Extract the (X, Y) coordinate from the center of the cell holding the provided text.  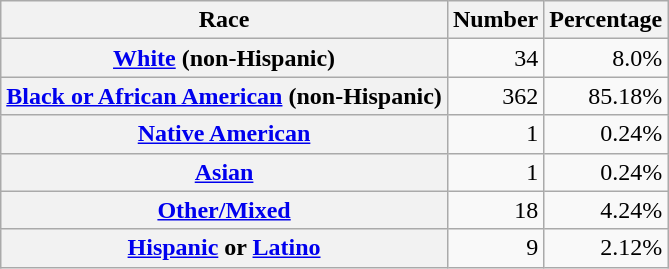
Black or African American (non-Hispanic) (224, 96)
2.12% (606, 248)
Percentage (606, 20)
White (non-Hispanic) (224, 58)
18 (495, 210)
85.18% (606, 96)
Race (224, 20)
4.24% (606, 210)
9 (495, 248)
Native American (224, 134)
Hispanic or Latino (224, 248)
362 (495, 96)
Other/Mixed (224, 210)
34 (495, 58)
Number (495, 20)
Asian (224, 172)
8.0% (606, 58)
